Pinpoint the cell where the given text exists, returning its [x, y] midpoint coordinate. 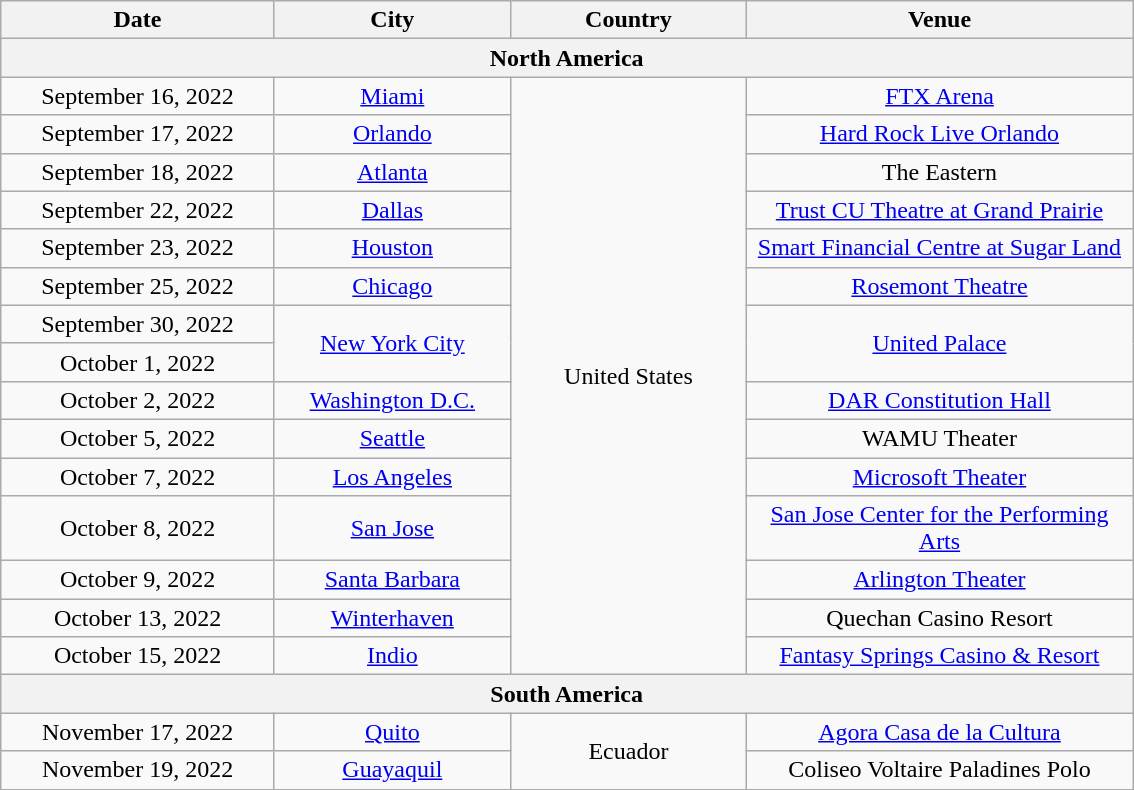
Date [138, 20]
September 17, 2022 [138, 134]
Country [628, 20]
October 2, 2022 [138, 400]
September 18, 2022 [138, 172]
Arlington Theater [939, 580]
City [392, 20]
Rosemont Theatre [939, 286]
October 1, 2022 [138, 362]
Fantasy Springs Casino & Resort [939, 656]
Quito [392, 732]
Hard Rock Live Orlando [939, 134]
October 5, 2022 [138, 438]
September 25, 2022 [138, 286]
Chicago [392, 286]
Santa Barbara [392, 580]
New York City [392, 343]
Miami [392, 96]
September 16, 2022 [138, 96]
FTX Arena [939, 96]
Washington D.C. [392, 400]
September 23, 2022 [138, 248]
Coliseo Voltaire Paladines Polo [939, 770]
South America [567, 694]
October 9, 2022 [138, 580]
September 22, 2022 [138, 210]
Trust CU Theatre at Grand Prairie [939, 210]
Houston [392, 248]
October 8, 2022 [138, 528]
Quechan Casino Resort [939, 618]
Seattle [392, 438]
DAR Constitution Hall [939, 400]
United Palace [939, 343]
November 19, 2022 [138, 770]
Orlando [392, 134]
Smart Financial Centre at Sugar Land [939, 248]
November 17, 2022 [138, 732]
North America [567, 58]
October 7, 2022 [138, 477]
WAMU Theater [939, 438]
October 15, 2022 [138, 656]
United States [628, 376]
Atlanta [392, 172]
Dallas [392, 210]
Venue [939, 20]
Indio [392, 656]
Guayaquil [392, 770]
Los Angeles [392, 477]
Winterhaven [392, 618]
Ecuador [628, 751]
October 13, 2022 [138, 618]
The Eastern [939, 172]
San Jose [392, 528]
Agora Casa de la Cultura [939, 732]
San Jose Center for the Performing Arts [939, 528]
September 30, 2022 [138, 324]
Microsoft Theater [939, 477]
